Return the [X, Y] coordinate for the center point of the cell that contains the specified text.  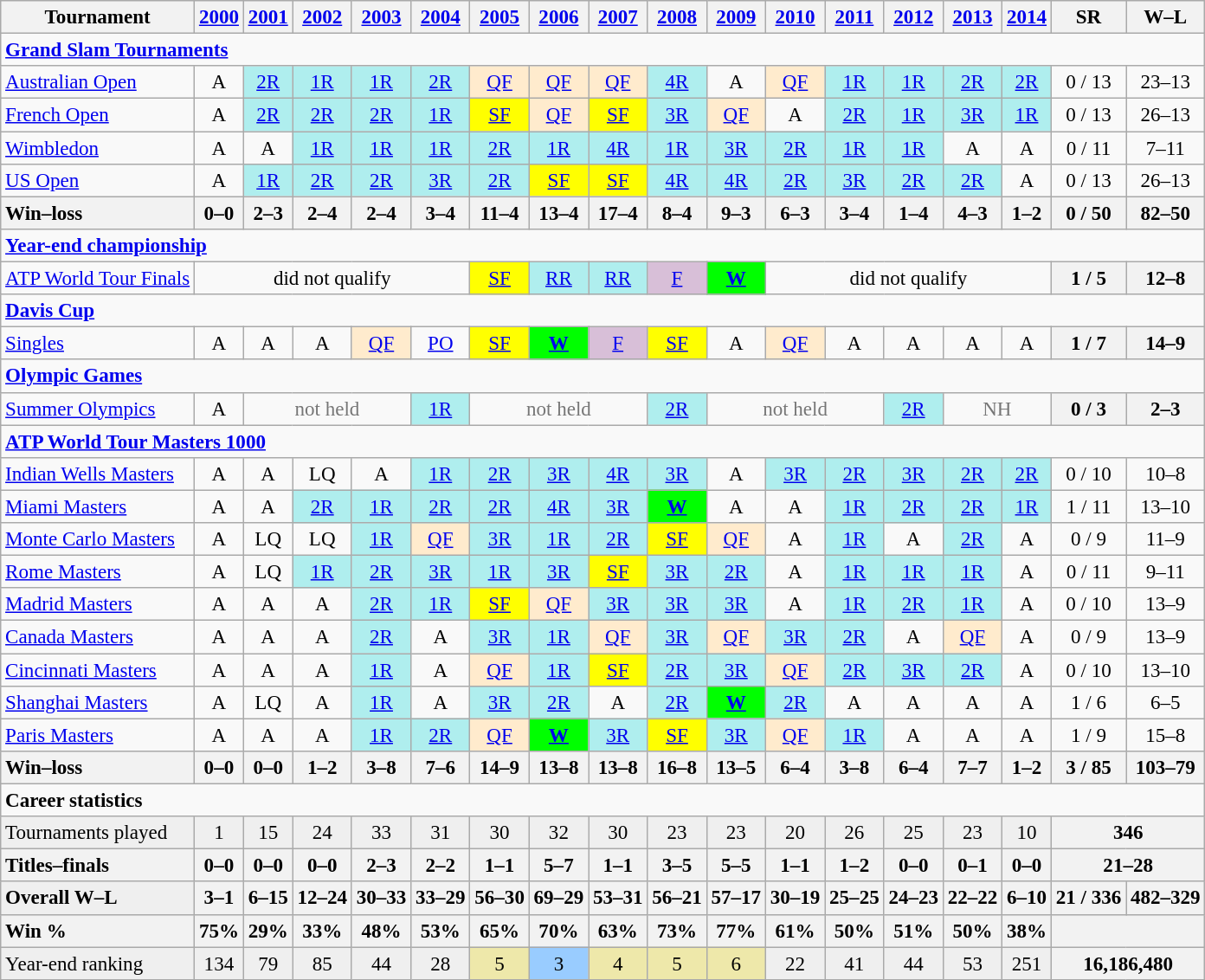
2012 [913, 17]
1 / 5 [1088, 279]
SR [1088, 17]
22–22 [972, 899]
Summer Olympics [98, 409]
6 [736, 964]
13–4 [558, 213]
103–79 [1165, 768]
251 [1027, 964]
24 [322, 833]
16,186,480 [1128, 964]
61% [795, 931]
7–11 [1165, 148]
2007 [618, 17]
1 / 6 [1088, 703]
23–13 [1165, 82]
30–19 [795, 899]
2003 [381, 17]
57–17 [736, 899]
2004 [441, 17]
Australian Open [98, 82]
11–4 [499, 213]
26 [854, 833]
3 [558, 964]
30–33 [381, 899]
2005 [499, 17]
ATP World Tour Finals [98, 279]
25–25 [854, 899]
Madrid Masters [98, 604]
French Open [98, 115]
PO [441, 344]
Tournaments played [98, 833]
24–23 [913, 899]
31 [441, 833]
7–7 [972, 768]
0–1 [972, 866]
Titles–finals [98, 866]
73% [677, 931]
21 / 336 [1088, 899]
7–6 [441, 768]
75% [220, 931]
2000 [220, 17]
5–7 [558, 866]
Grand Slam Tournaments [602, 50]
51% [913, 931]
ATP World Tour Masters 1000 [602, 442]
2013 [972, 17]
6–10 [1027, 899]
15 [268, 833]
Monte Carlo Masters [98, 539]
Wimbledon [98, 148]
2006 [558, 17]
3–5 [677, 866]
6–5 [1165, 703]
Olympic Games [602, 377]
53% [441, 931]
12–8 [1165, 279]
28 [441, 964]
Career statistics [602, 801]
5–5 [736, 866]
1–4 [913, 213]
70% [558, 931]
33–29 [441, 899]
29% [268, 931]
Year-end ranking [98, 964]
10 [1027, 833]
1 [220, 833]
Win % [98, 931]
13–5 [736, 768]
Cincinnati Masters [98, 670]
2011 [854, 17]
22 [795, 964]
Overall W–L [98, 899]
69–29 [558, 899]
25 [913, 833]
Singles [98, 344]
Paris Masters [98, 735]
9–3 [736, 213]
65% [499, 931]
Davis Cup [602, 311]
38% [1027, 931]
41 [854, 964]
346 [1128, 833]
4–3 [972, 213]
56–30 [499, 899]
82–50 [1165, 213]
0 / 3 [1088, 409]
Miami Masters [98, 506]
48% [381, 931]
Year-end championship [602, 246]
482–329 [1165, 899]
Indian Wells Masters [98, 474]
33% [322, 931]
2–2 [441, 866]
9–11 [1165, 572]
11–9 [1165, 539]
1 / 9 [1088, 735]
15–8 [1165, 735]
32 [558, 833]
4 [618, 964]
2008 [677, 17]
33 [381, 833]
21–28 [1128, 866]
6–15 [268, 899]
79 [268, 964]
53–31 [618, 899]
Tournament [98, 17]
12–24 [322, 899]
Canada Masters [98, 637]
53 [972, 964]
20 [795, 833]
85 [322, 964]
3 / 85 [1088, 768]
134 [220, 964]
2010 [795, 17]
Shanghai Masters [98, 703]
Rome Masters [98, 572]
0 / 50 [1088, 213]
US Open [98, 181]
2009 [736, 17]
NH [997, 409]
1 / 7 [1088, 344]
3–1 [220, 899]
1 / 11 [1088, 506]
77% [736, 931]
10–8 [1165, 474]
56–21 [677, 899]
2001 [268, 17]
2002 [322, 17]
6–3 [795, 213]
63% [618, 931]
17–4 [618, 213]
8–4 [677, 213]
16–8 [677, 768]
W–L [1165, 17]
2014 [1027, 17]
